Pinpoint the cell where the given text exists, returning its [X, Y] midpoint coordinate. 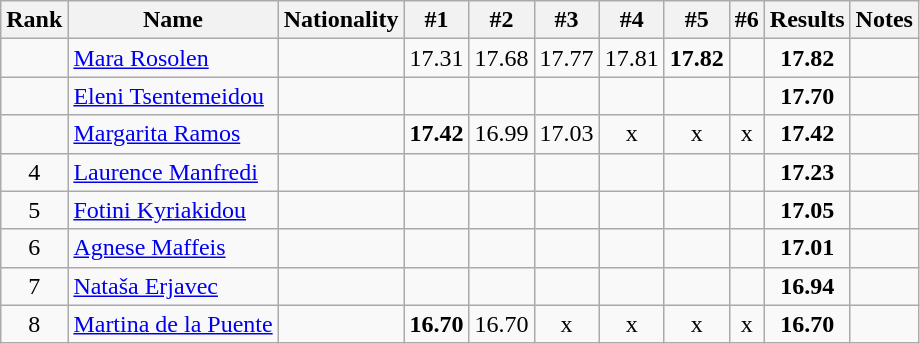
4 [34, 172]
#1 [436, 20]
Nataša Erjavec [173, 286]
17.23 [807, 172]
Results [807, 20]
8 [34, 324]
Fotini Kyriakidou [173, 210]
Rank [34, 20]
Laurence Manfredi [173, 172]
Nationality [341, 20]
#5 [696, 20]
16.94 [807, 286]
17.03 [566, 134]
Eleni Tsentemeidou [173, 96]
6 [34, 248]
Martina de la Puente [173, 324]
#3 [566, 20]
7 [34, 286]
#2 [502, 20]
Margarita Ramos [173, 134]
17.05 [807, 210]
17.81 [632, 58]
17.01 [807, 248]
Agnese Maffeis [173, 248]
Name [173, 20]
17.70 [807, 96]
17.31 [436, 58]
#4 [632, 20]
Mara Rosolen [173, 58]
#6 [746, 20]
16.99 [502, 134]
17.68 [502, 58]
17.77 [566, 58]
5 [34, 210]
Notes [884, 20]
